For the text-containing cell, return its midpoint in [X, Y] coordinate format. 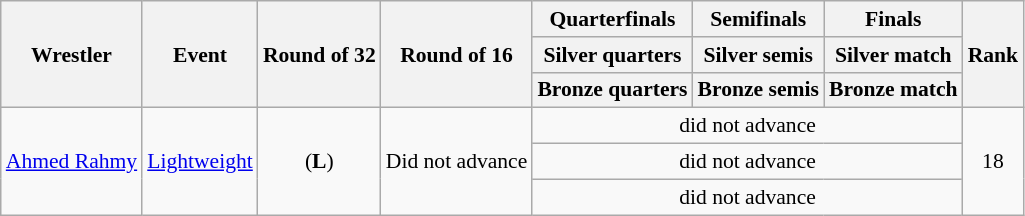
Did not advance [457, 162]
Silver semis [758, 55]
Bronze quarters [612, 90]
Silver match [894, 55]
Event [200, 54]
Bronze semis [758, 90]
Finals [894, 19]
Silver quarters [612, 55]
Ahmed Rahmy [72, 162]
18 [994, 162]
Lightweight [200, 162]
Round of 16 [457, 54]
Quarterfinals [612, 19]
Round of 32 [320, 54]
Bronze match [894, 90]
Semifinals [758, 19]
Wrestler [72, 54]
Rank [994, 54]
(L) [320, 162]
